Identify which cell holds the provided text, then report its (X, Y) central coordinate. 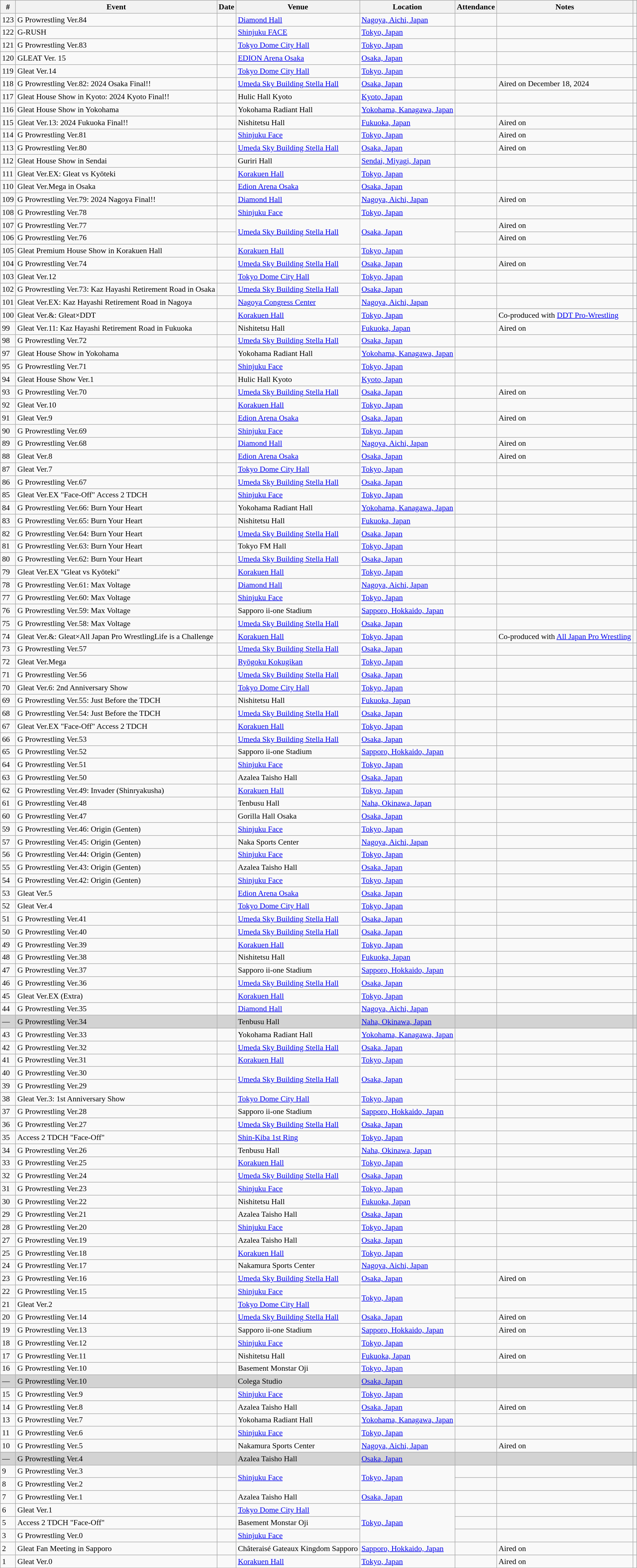
25 (8, 1253)
G Prowrestling Ver.63: Burn Your Heart (116, 546)
G Prowrestling Ver.30 (116, 1073)
62 (8, 790)
35 (8, 1137)
88 (8, 457)
G Prowrestling Ver.25 (116, 1163)
15 (8, 1395)
2 (8, 1549)
Gleat Ver.10 (116, 405)
Co-produced with DDT Pro-Wrestling (565, 315)
66 (8, 739)
100 (8, 315)
Location (407, 7)
G Prowrestling Ver.69 (116, 431)
G Prowrestling Ver.65: Burn Your Heart (116, 521)
G Prowrestling Ver.74 (116, 264)
115 (8, 123)
G Prowrestling Ver.32 (116, 1048)
G Prowrestling Ver.56 (116, 675)
Date (226, 7)
G Prowrestling Ver.67 (116, 482)
G Prowrestling Ver.52 (116, 752)
50 (8, 932)
G Prowrestling Ver.9 (116, 1395)
G Prowrestling Ver.55: Just Before the TDCH (116, 701)
71 (8, 675)
Gleat Premium House Show in Korakuen Hall (116, 251)
G Prowrestling Ver.2 (116, 1484)
57 (8, 842)
8 (8, 1484)
116 (8, 110)
52 (8, 906)
Gleat Ver.6: 2nd Anniversary Show (116, 688)
118 (8, 84)
106 (8, 238)
43 (8, 1035)
G Prowrestling Ver.1 (116, 1497)
G Prowrestling Ver.60: Max Voltage (116, 598)
G Prowrestling Ver.37 (116, 970)
Gorilla Hall Osaka (298, 816)
G Prowrestling Ver.45: Origin (Genten) (116, 842)
61 (8, 803)
59 (8, 829)
G Prowrestling Ver.79: 2024 Nagoya Final!! (116, 200)
# (8, 7)
Attendance (476, 7)
108 (8, 212)
10 (8, 1446)
G Prowrestling Ver.57 (116, 649)
112 (8, 161)
123 (8, 20)
63 (8, 778)
G Prowrestling Ver.36 (116, 983)
19 (8, 1330)
97 (8, 354)
79 (8, 572)
16 (8, 1369)
G Prowrestling Ver.62: Burn Your Heart (116, 559)
67 (8, 726)
G Prowrestling Ver.3 (116, 1471)
68 (8, 714)
30 (8, 1202)
56 (8, 855)
9 (8, 1471)
46 (8, 983)
Gleat Ver.5 (116, 893)
101 (8, 303)
14 (8, 1407)
89 (8, 444)
EDION Arena Osaka (298, 58)
37 (8, 1112)
G Prowrestling Ver.23 (116, 1189)
84 (8, 508)
Sendai, Miyagi, Japan (407, 161)
93 (8, 392)
64 (8, 765)
G Prowrestling Ver.59: Max Voltage (116, 611)
G Prowrestling Ver.76 (116, 238)
Notes (565, 7)
Gleat Ver.7 (116, 470)
Shin-Kiba 1st Ring (298, 1137)
Shinjuku FACE (298, 32)
Gleat House Show in Kyoto: 2024 Kyoto Final!! (116, 97)
76 (8, 611)
17 (8, 1356)
Gleat Ver.3: 1st Anniversary Show (116, 1099)
G Prowrestling Ver.77 (116, 225)
Gleat Ver.12 (116, 277)
G Prowrestling Ver.5 (116, 1446)
Gleat Ver.8 (116, 457)
39 (8, 1086)
G Prowrestling Ver.71 (116, 367)
Gleat Ver.EX: Gleat vs Kyōteki (116, 174)
105 (8, 251)
G-RUSH (116, 32)
Gleat Ver.Mega in Osaka (116, 187)
11 (8, 1433)
94 (8, 379)
75 (8, 624)
Ryōgoku Kokugikan (298, 662)
47 (8, 970)
44 (8, 1009)
Gleat Ver.&: Gleat×All Japan Pro WrestlingLife is a Challenge (116, 637)
95 (8, 367)
G Prowrestling Ver.4 (116, 1459)
77 (8, 598)
74 (8, 637)
G Prowrestling Ver.50 (116, 778)
G Prowrestling Ver.26 (116, 1150)
G Prowrestling Ver.72 (116, 341)
Gleat Ver.1 (116, 1510)
G Prowrestling Ver.44: Origin (Genten) (116, 855)
31 (8, 1189)
117 (8, 97)
13 (8, 1420)
G Prowrestling Ver.40 (116, 932)
114 (8, 135)
18 (8, 1343)
G Prowrestling Ver.73: Kaz Hayashi Retirement Road in Osaka (116, 290)
103 (8, 277)
29 (8, 1215)
G Prowrestling Ver.21 (116, 1215)
Gleat Ver.11: Kaz Hayashi Retirement Road in Fukuoka (116, 328)
G Prowrestling Ver.8 (116, 1407)
G Prowrestling Ver.19 (116, 1240)
27 (8, 1240)
Venue (298, 7)
Gleat Ver.4 (116, 906)
32 (8, 1176)
20 (8, 1317)
G Prowrestling Ver.29 (116, 1086)
G Prowrestling Ver.68 (116, 444)
41 (8, 1060)
Gleat Ver.2 (116, 1304)
G Prowrestling Ver.18 (116, 1253)
G Prowrestling Ver.43: Origin (Genten) (116, 868)
G Prowrestling Ver.16 (116, 1279)
40 (8, 1073)
G Prowrestling Ver.54: Just Before the TDCH (116, 714)
38 (8, 1099)
G Prowrestling Ver.70 (116, 392)
G Prowrestling Ver.48 (116, 803)
45 (8, 996)
G Prowrestling Ver.81 (116, 135)
G Prowrestling Ver.35 (116, 1009)
G Prowrestling Ver.47 (116, 816)
G Prowrestling Ver.22 (116, 1202)
G Prowrestling Ver.28 (116, 1112)
GLEAT Ver. 15 (116, 58)
G Prowrestling Ver.41 (116, 919)
90 (8, 431)
80 (8, 559)
Gleat House Show in Sendai (116, 161)
G Prowrestling Ver.33 (116, 1035)
Gleat Ver.0 (116, 1562)
102 (8, 290)
Gleat Fan Meeting in Sapporo (116, 1549)
3 (8, 1536)
Naka Sports Center (298, 842)
24 (8, 1266)
42 (8, 1048)
Tokyo FM Hall (298, 546)
G Prowrestling Ver.24 (116, 1176)
Gleat Ver.14 (116, 71)
7 (8, 1497)
Gleat Ver.13: 2024 Fukuoka Final!! (116, 123)
G Prowrestling Ver.0 (116, 1536)
G Prowrestling Ver.64: Burn Your Heart (116, 534)
54 (8, 881)
G Prowrestling Ver.51 (116, 765)
G Prowrestling Ver.58: Max Voltage (116, 624)
G Prowrestling Ver.15 (116, 1292)
Châteraisé Gateaux Kingdom Sapporo (298, 1549)
G Prowrestling Ver.27 (116, 1125)
109 (8, 200)
72 (8, 662)
22 (8, 1292)
Colega Studio (298, 1382)
49 (8, 945)
34 (8, 1150)
82 (8, 534)
Gleat Ver.Mega (116, 662)
60 (8, 816)
G Prowrestling Ver.6 (116, 1433)
91 (8, 418)
G Prowrestling Ver.17 (116, 1266)
53 (8, 893)
121 (8, 45)
33 (8, 1163)
G Prowrestling Ver.14 (116, 1317)
23 (8, 1279)
G Prowrestling Ver.20 (116, 1228)
81 (8, 546)
Gleat Ver.&: Gleat×DDT (116, 315)
6 (8, 1510)
87 (8, 470)
Aired on December 18, 2024 (565, 84)
85 (8, 495)
111 (8, 174)
Guriri Hall (298, 161)
G Prowrestling Ver.53 (116, 739)
98 (8, 341)
1 (8, 1562)
G Prowrestling Ver.42: Origin (Genten) (116, 881)
Event (116, 7)
Gleat Ver.EX: Kaz Hayashi Retirement Road in Nagoya (116, 303)
65 (8, 752)
107 (8, 225)
G Prowrestling Ver.83 (116, 45)
28 (8, 1228)
48 (8, 957)
G Prowrestling Ver.38 (116, 957)
G Prowrestling Ver.39 (116, 945)
78 (8, 585)
110 (8, 187)
Gleat Ver.9 (116, 418)
G Prowrestling Ver.80 (116, 148)
G Prowrestling Ver.66: Burn Your Heart (116, 508)
G Prowrestling Ver.78 (116, 212)
99 (8, 328)
70 (8, 688)
5 (8, 1523)
55 (8, 868)
92 (8, 405)
113 (8, 148)
Gleat Ver.EX "Gleat vs Kyōteki" (116, 572)
G Prowrestling Ver.13 (116, 1330)
Nagoya Congress Center (298, 303)
73 (8, 649)
G Prowrestling Ver.82: 2024 Osaka Final!! (116, 84)
G Prowrestling Ver.61: Max Voltage (116, 585)
122 (8, 32)
83 (8, 521)
120 (8, 58)
Gleat Ver.EX (Extra) (116, 996)
G Prowrestling Ver.49: Invader (Shinryakusha) (116, 790)
119 (8, 71)
G Prowrestling Ver.46: Origin (Genten) (116, 829)
104 (8, 264)
Co-produced with All Japan Pro Wrestling (565, 637)
G Prowrestling Ver.84 (116, 20)
G Prowrestling Ver.7 (116, 1420)
36 (8, 1125)
69 (8, 701)
21 (8, 1304)
86 (8, 482)
G Prowrestling Ver.11 (116, 1356)
G Prowrestling Ver.34 (116, 1022)
51 (8, 919)
G Prowrestling Ver.12 (116, 1343)
Gleat House Show Ver.1 (116, 379)
G Prowrestling Ver.31 (116, 1060)
